Search for the cell housing the specified text and yield its (x, y) center coordinate. 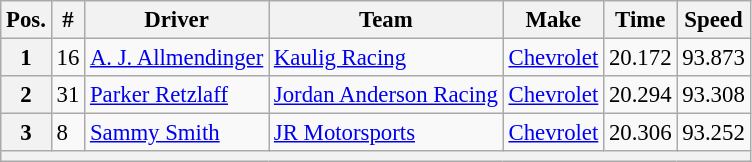
20.306 (640, 133)
31 (68, 95)
1 (26, 58)
Sammy Smith (177, 133)
Pos. (26, 20)
Team (386, 20)
Time (640, 20)
2 (26, 95)
3 (26, 133)
Jordan Anderson Racing (386, 95)
8 (68, 133)
A. J. Allmendinger (177, 58)
93.252 (714, 133)
Kaulig Racing (386, 58)
20.172 (640, 58)
JR Motorsports (386, 133)
# (68, 20)
93.873 (714, 58)
Parker Retzlaff (177, 95)
Make (553, 20)
Speed (714, 20)
20.294 (640, 95)
Driver (177, 20)
16 (68, 58)
93.308 (714, 95)
